Provide the (x, y) coordinate of the cell's center where the given text is located.  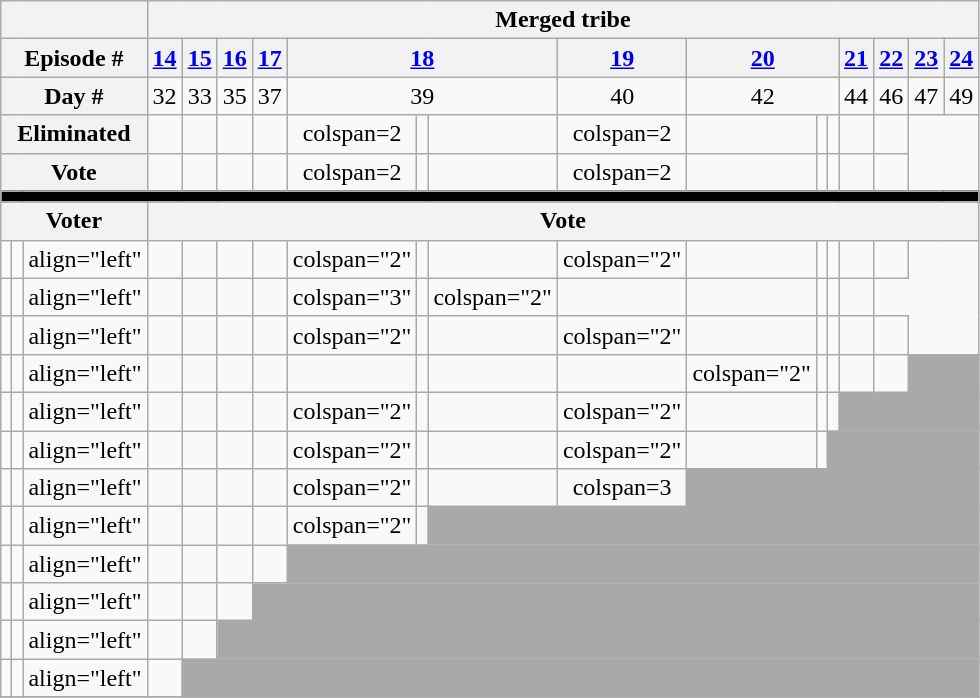
23 (926, 58)
20 (763, 58)
22 (892, 58)
42 (763, 96)
40 (622, 96)
21 (856, 58)
46 (892, 96)
19 (622, 58)
32 (164, 96)
colspan=3 (622, 488)
Day # (74, 96)
16 (234, 58)
14 (164, 58)
37 (270, 96)
Merged tribe (563, 20)
49 (962, 96)
47 (926, 96)
33 (200, 96)
colspan="3" (352, 297)
Voter (74, 221)
39 (422, 96)
18 (422, 58)
24 (962, 58)
44 (856, 96)
17 (270, 58)
Episode # (74, 58)
15 (200, 58)
Eliminated (74, 134)
35 (234, 96)
